Pinpoint the cell where the given text exists, returning its [X, Y] midpoint coordinate. 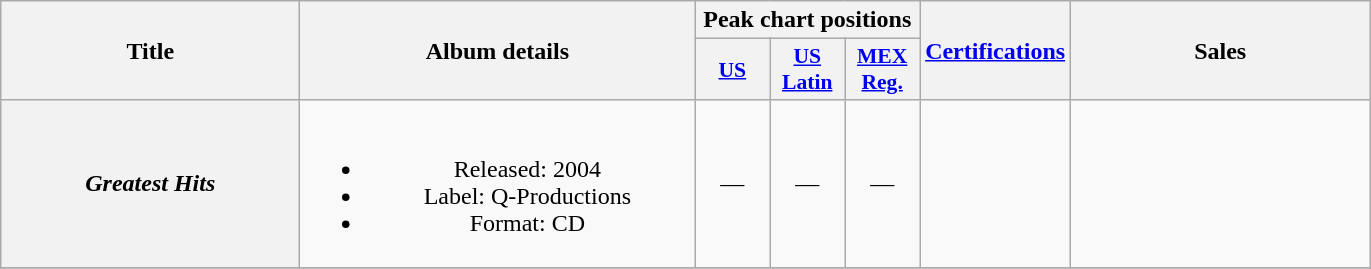
Sales [1220, 50]
MEXReg. [882, 70]
Certifications [996, 50]
Peak chart positions [808, 20]
Title [150, 50]
Released: 2004Label: Q-ProductionsFormat: CD [498, 184]
Album details [498, 50]
US [732, 70]
Greatest Hits [150, 184]
USLatin [808, 70]
